Search for the cell housing the specified text and yield its [X, Y] center coordinate. 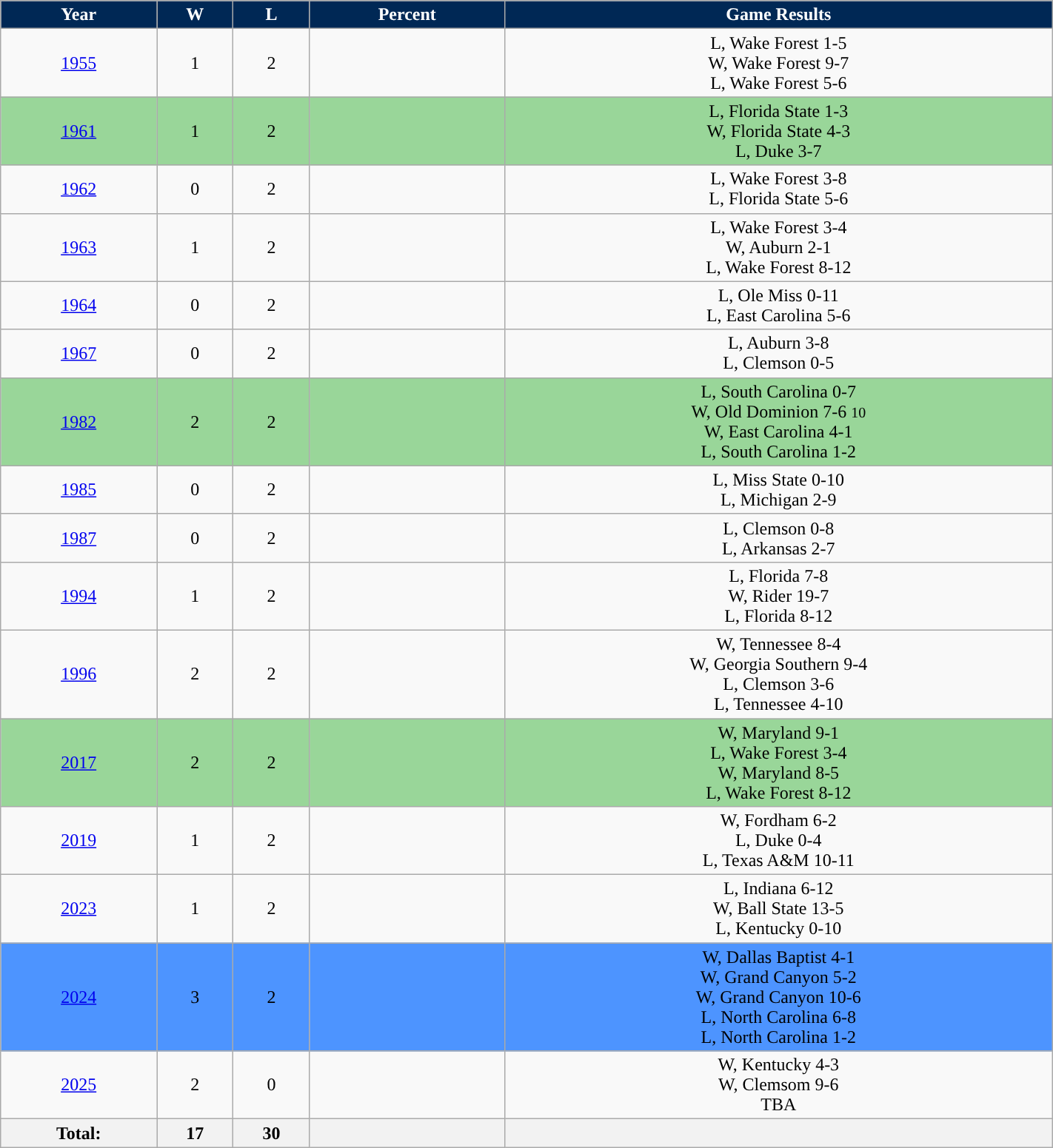
L, Wake Forest 1-5 W, Wake Forest 9-7 L, Wake Forest 5-6 [778, 63]
1985 [78, 490]
1967 [78, 354]
30 [271, 1133]
1964 [78, 305]
L, Wake Forest 3-8 L, Florida State 5-6 [778, 189]
Game Results [778, 15]
1987 [78, 537]
L, Florida 7-8 W, Rider 19-7 L, Florida 8-12 [778, 596]
W, Fordham 6-2L, Duke 0-4 L, Texas A&M 10-11 [778, 841]
2023 [78, 909]
2024 [78, 997]
L, South Carolina 0-7 W, Old Dominion 7-6 10 W, East Carolina 4-1 L, South Carolina 1-2 [778, 422]
W [195, 15]
1996 [78, 674]
Year [78, 15]
W, Maryland 9-1 L, Wake Forest 3-4 W, Maryland 8-5 L, Wake Forest 8-12 [778, 762]
2017 [78, 762]
W, Tennessee 8-4 W, Georgia Southern 9-4 L, Clemson 3-6 L, Tennessee 4-10 [778, 674]
W, Dallas Baptist 4-1 W, Grand Canyon 5-2W, Grand Canyon 10-6 L, North Carolina 6-8 L, North Carolina 1-2 [778, 997]
1955 [78, 63]
2025 [78, 1085]
Percent [407, 15]
L, Ole Miss 0-11 L, East Carolina 5-6 [778, 305]
1982 [78, 422]
L, Clemson 0-8 L, Arkansas 2-7 [778, 537]
L, Miss State 0-10 L, Michigan 2-9 [778, 490]
L [271, 15]
1994 [78, 596]
2019 [78, 841]
3 [195, 997]
L, Auburn 3-8 L, Clemson 0-5 [778, 354]
1961 [78, 131]
L, Indiana 6-12 W, Ball State 13-5 L, Kentucky 0-10 [778, 909]
L, Wake Forest 3-4 W, Auburn 2-1 L, Wake Forest 8-12 [778, 247]
1963 [78, 247]
L, Florida State 1-3 W, Florida State 4-3 L, Duke 3-7 [778, 131]
1962 [78, 189]
W, Kentucky 4-3 W, Clemsom 9-6 TBA [778, 1085]
17 [195, 1133]
Total: [78, 1133]
